Determine the (x, y) coordinate at the center of the cell enclosing the given text.  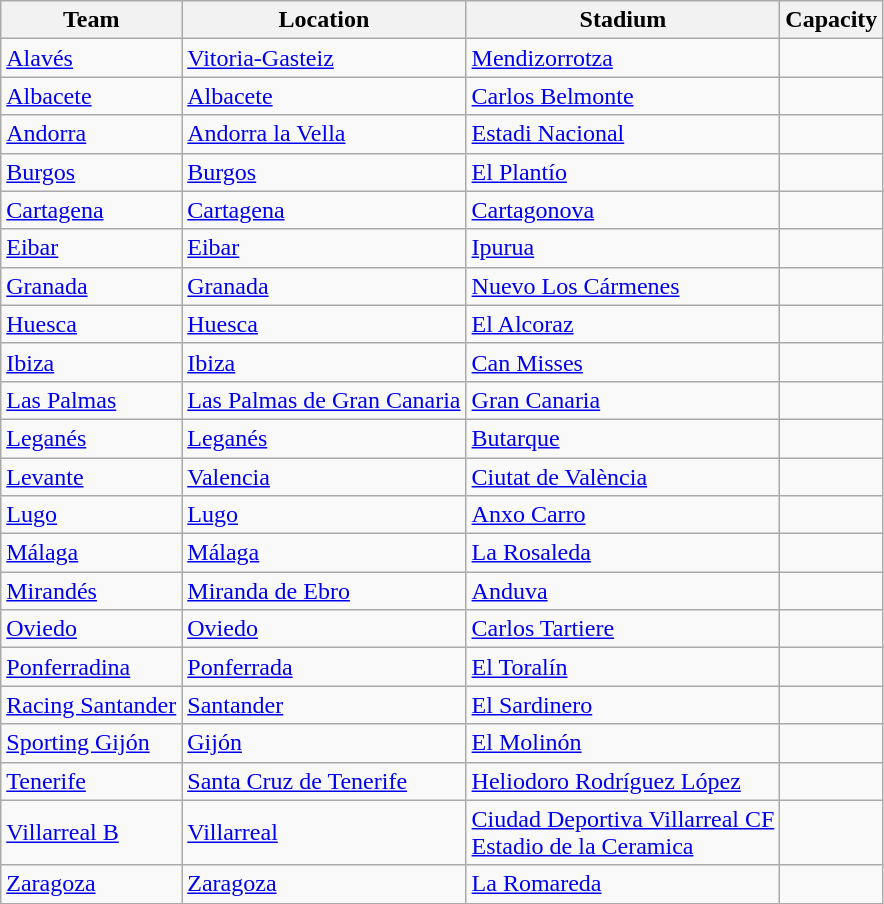
Santa Cruz de Tenerife (324, 781)
La Rosaleda (623, 553)
El Sardinero (623, 705)
Stadium (623, 20)
Heliodoro Rodríguez López (623, 781)
Ciudad Deportiva Villarreal CFEstadio de la Ceramica (623, 832)
Sporting Gijón (92, 743)
Ponferradina (92, 667)
Tenerife (92, 781)
Nuevo Los Cármenes (623, 286)
Las Palmas de Gran Canaria (324, 400)
Andorra la Vella (324, 134)
Estadi Nacional (623, 134)
Location (324, 20)
Mirandés (92, 591)
El Molinón (623, 743)
Las Palmas (92, 400)
Ciutat de València (623, 477)
Team (92, 20)
Gran Canaria (623, 400)
Valencia (324, 477)
El Plantío (623, 172)
Miranda de Ebro (324, 591)
La Romareda (623, 884)
Santander (324, 705)
El Alcoraz (623, 324)
Racing Santander (92, 705)
Carlos Tartiere (623, 629)
Villarreal (324, 832)
Butarque (623, 438)
Capacity (832, 20)
Levante (92, 477)
Alavés (92, 58)
Ponferrada (324, 667)
Carlos Belmonte (623, 96)
Andorra (92, 134)
Anduva (623, 591)
El Toralín (623, 667)
Gijón (324, 743)
Mendizorrotza (623, 58)
Can Misses (623, 362)
Ipurua (623, 248)
Vitoria-Gasteiz (324, 58)
Cartagonova (623, 210)
Anxo Carro (623, 515)
Villarreal B (92, 832)
